Determine the (x, y) coordinate at the center of the cell enclosing the given text.  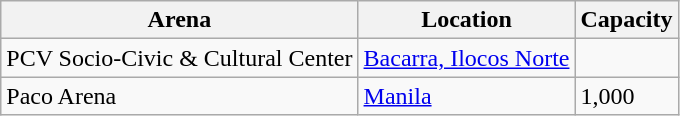
Arena (180, 20)
1,000 (626, 96)
Location (466, 20)
Capacity (626, 20)
Manila (466, 96)
Paco Arena (180, 96)
PCV Socio-Civic & Cultural Center (180, 58)
Bacarra, Ilocos Norte (466, 58)
